For the text-containing cell, return its midpoint in (x, y) coordinate format. 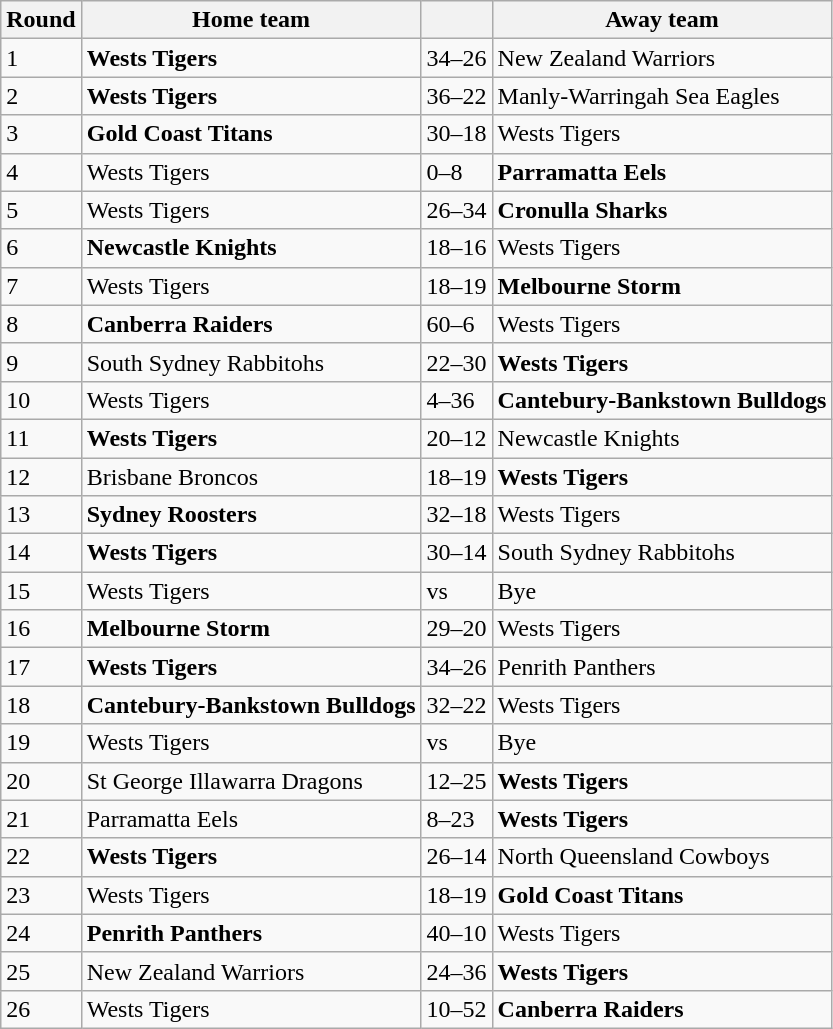
1 (41, 58)
16 (41, 629)
Brisbane Broncos (251, 477)
6 (41, 248)
20 (41, 781)
22–30 (456, 362)
18–16 (456, 248)
5 (41, 210)
8–23 (456, 819)
0–8 (456, 172)
Home team (251, 20)
60–6 (456, 324)
26–34 (456, 210)
26–14 (456, 857)
32–22 (456, 705)
30–14 (456, 553)
10–52 (456, 1009)
24 (41, 933)
36–22 (456, 96)
St George Illawarra Dragons (251, 781)
18 (41, 705)
13 (41, 515)
29–20 (456, 629)
26 (41, 1009)
North Queensland Cowboys (662, 857)
22 (41, 857)
21 (41, 819)
3 (41, 134)
25 (41, 971)
19 (41, 743)
12 (41, 477)
8 (41, 324)
2 (41, 96)
Cronulla Sharks (662, 210)
12–25 (456, 781)
Round (41, 20)
17 (41, 667)
24–36 (456, 971)
4–36 (456, 400)
Manly-Warringah Sea Eagles (662, 96)
Sydney Roosters (251, 515)
32–18 (456, 515)
20–12 (456, 438)
4 (41, 172)
10 (41, 400)
Away team (662, 20)
30–18 (456, 134)
11 (41, 438)
23 (41, 895)
7 (41, 286)
15 (41, 591)
14 (41, 553)
40–10 (456, 933)
9 (41, 362)
